Output the (X, Y) coordinate of the center of the cell containing the given text.  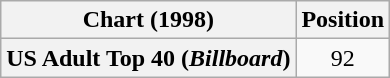
US Adult Top 40 (Billboard) (148, 58)
Chart (1998) (148, 20)
Position (343, 20)
92 (343, 58)
